Find where the given text appears and provide that cell's center as (x, y) coordinate. 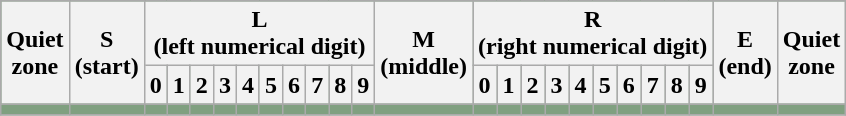
M(middle) (424, 52)
S(start) (106, 52)
R(right numerical digit) (593, 34)
L(left numerical digit) (260, 34)
E(end) (745, 52)
